Pinpoint the cell where the given text exists, returning its (x, y) midpoint coordinate. 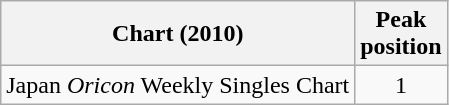
1 (401, 85)
Chart (2010) (178, 34)
Japan Oricon Weekly Singles Chart (178, 85)
Peakposition (401, 34)
